Output the [x, y] coordinate of the center of the cell containing the given text.  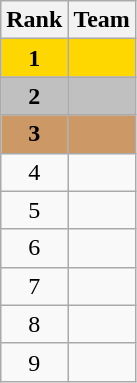
7 [34, 286]
8 [34, 324]
2 [34, 96]
9 [34, 362]
Team [102, 20]
Rank [34, 20]
4 [34, 172]
1 [34, 58]
3 [34, 134]
5 [34, 210]
6 [34, 248]
